Capture the cell that displays the provided text and extract its (x, y) central coordinate. 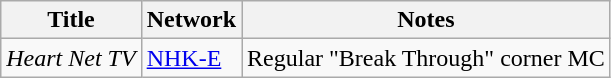
Network (191, 20)
NHK-E (191, 58)
Notes (426, 20)
Title (71, 20)
Heart Net TV (71, 58)
Regular "Break Through" corner MC (426, 58)
